From the cell containing the given text, extract its center point as (x, y) coordinate. 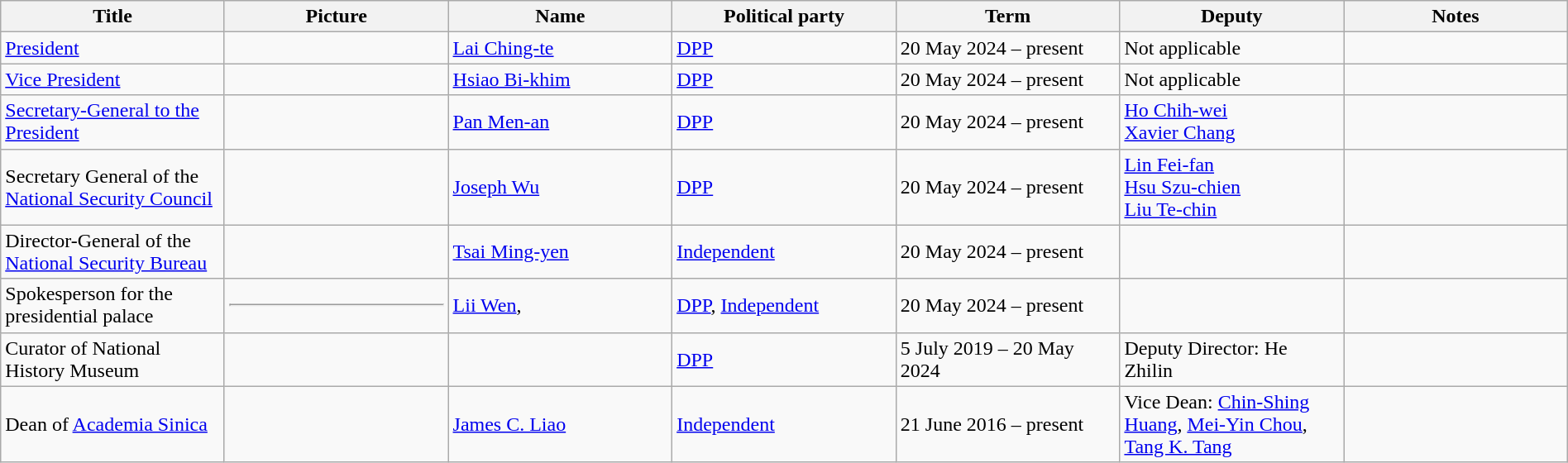
Picture (336, 17)
James C. Liao (561, 424)
Secretary-General to the President (112, 122)
DPP, Independent (784, 306)
Spokesperson for the presidential palace (112, 306)
Pan Men-an (561, 122)
Tsai Ming-yen (561, 251)
Director-General of the National Security Bureau (112, 251)
Term (1007, 17)
Curator of National History Museum (112, 359)
Name (561, 17)
Ho Chih-weiXavier Chang (1232, 122)
Dean of Academia Sinica (112, 424)
Joseph Wu (561, 187)
Hsiao Bi-khim (561, 79)
Deputy (1232, 17)
Deputy Director: He Zhilin (1232, 359)
Vice President (112, 79)
Lii Wen, (561, 306)
Title (112, 17)
Political party (784, 17)
Vice Dean: Chin-Shing Huang, Mei-Yin Chou, Tang K. Tang (1232, 424)
5 July 2019 – 20 May 2024 (1007, 359)
Lin Fei-fanHsu Szu-chienLiu Te-chin (1232, 187)
Lai Ching-te (561, 48)
21 June 2016 – present (1007, 424)
Notes (1456, 17)
President (112, 48)
Secretary General of the National Security Council (112, 187)
